Locate the cell with the specified text and output its (X, Y) center coordinate. 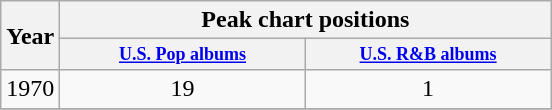
1970 (30, 89)
U.S. R&B albums (428, 54)
U.S. Pop albums (183, 54)
19 (183, 89)
1 (428, 89)
Peak chart positions (306, 20)
Year (30, 36)
